For the text-containing cell, return its midpoint in [x, y] coordinate format. 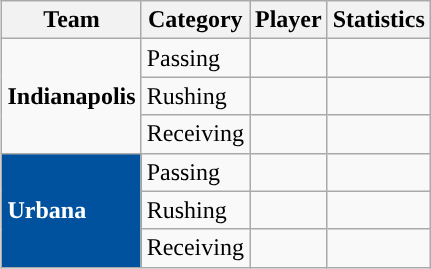
Team [72, 20]
Player [289, 20]
Statistics [378, 20]
Indianapolis [72, 96]
Category [195, 20]
Urbana [72, 210]
